From the cell containing the given text, extract its center point as [x, y] coordinate. 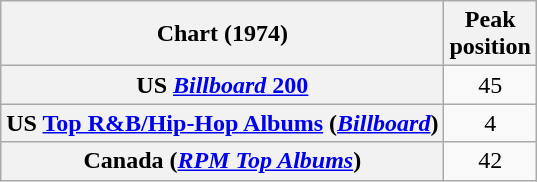
Peak position [490, 34]
US Billboard 200 [222, 85]
4 [490, 123]
US Top R&B/Hip-Hop Albums (Billboard) [222, 123]
Chart (1974) [222, 34]
42 [490, 161]
45 [490, 85]
Canada (RPM Top Albums) [222, 161]
